Capture the cell that displays the provided text and extract its (X, Y) central coordinate. 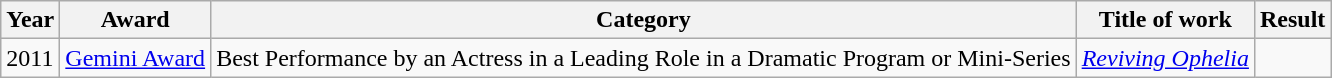
Reviving Ophelia (1165, 58)
Title of work (1165, 20)
Award (136, 20)
Result (1292, 20)
Best Performance by an Actress in a Leading Role in a Dramatic Program or Mini-Series (644, 58)
2011 (30, 58)
Year (30, 20)
Category (644, 20)
Gemini Award (136, 58)
